Extract the [x, y] coordinate from the center of the cell holding the provided text.  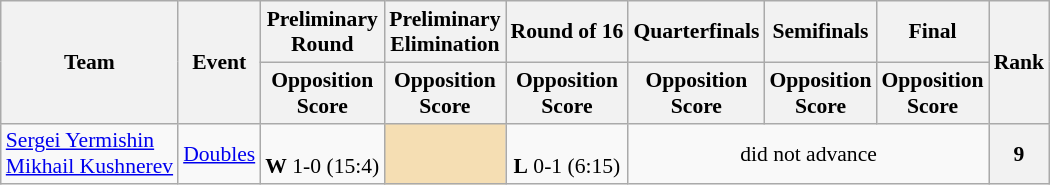
Semifinals [820, 32]
L 0-1 (6:15) [568, 154]
did not advance [808, 154]
Event [219, 62]
Quarterfinals [696, 32]
W 1-0 (15:4) [322, 154]
Preliminary Round [322, 32]
Doubles [219, 154]
Round of 16 [568, 32]
9 [1020, 154]
Preliminary Elimination [444, 32]
Rank [1020, 62]
Final [933, 32]
Sergei Yermishin Mikhail Kushnerev [90, 154]
Team [90, 62]
